Return [x, y] of the center of cell containing provided text 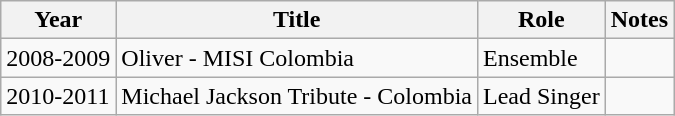
Year [58, 20]
Ensemble [542, 58]
Oliver - MISI Colombia [297, 58]
Lead Singer [542, 96]
2010-2011 [58, 96]
2008-2009 [58, 58]
Role [542, 20]
Title [297, 20]
Michael Jackson Tribute - Colombia [297, 96]
Notes [639, 20]
